Provide the (x, y) coordinate of the cell's center where the given text is located.  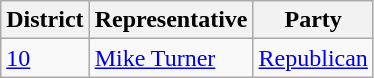
Mike Turner (171, 58)
Republican (313, 58)
10 (45, 58)
Party (313, 20)
Representative (171, 20)
District (45, 20)
